Search for the cell housing the specified text and yield its (x, y) center coordinate. 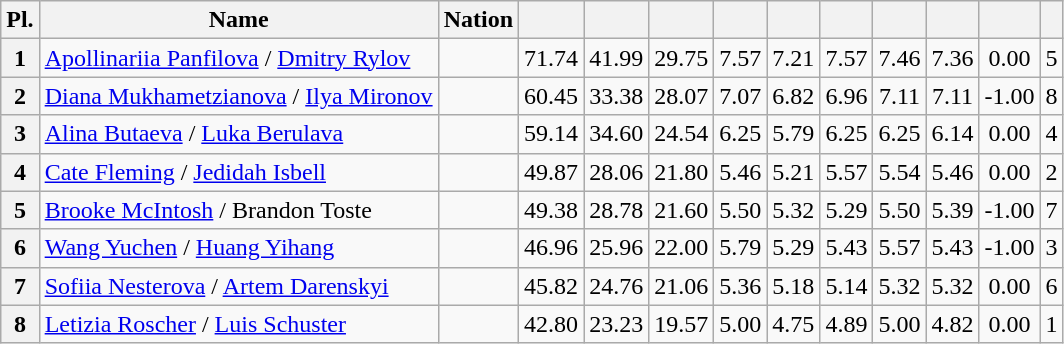
49.87 (552, 172)
Wang Yuchen / Huang Yihang (238, 248)
25.96 (616, 248)
Name (238, 20)
21.60 (682, 210)
Cate Fleming / Jedidah Isbell (238, 172)
42.80 (552, 324)
7.21 (794, 58)
7.07 (740, 96)
24.76 (616, 286)
5.54 (900, 172)
Alina Butaeva / Luka Berulava (238, 134)
Letizia Roscher / Luis Schuster (238, 324)
4.89 (846, 324)
22.00 (682, 248)
41.99 (616, 58)
5.36 (740, 286)
34.60 (616, 134)
23.23 (616, 324)
6.82 (794, 96)
Apollinariia Panfilova / Dmitry Rylov (238, 58)
60.45 (552, 96)
6.96 (846, 96)
4.82 (952, 324)
33.38 (616, 96)
5.21 (794, 172)
Nation (478, 20)
28.78 (616, 210)
59.14 (552, 134)
Pl. (20, 20)
5.39 (952, 210)
7.46 (900, 58)
4.75 (794, 324)
46.96 (552, 248)
Brooke McIntosh / Brandon Toste (238, 210)
7.36 (952, 58)
28.07 (682, 96)
5.18 (794, 286)
5.14 (846, 286)
49.38 (552, 210)
71.74 (552, 58)
21.80 (682, 172)
19.57 (682, 324)
24.54 (682, 134)
21.06 (682, 286)
Sofiia Nesterova / Artem Darenskyi (238, 286)
45.82 (552, 286)
28.06 (616, 172)
6.14 (952, 134)
29.75 (682, 58)
Diana Mukhametzianova / Ilya Mironov (238, 96)
